Find where the given text appears and provide that cell's center as [X, Y] coordinate. 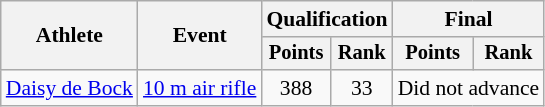
Daisy de Bock [70, 88]
33 [362, 88]
Did not advance [469, 88]
388 [296, 88]
Final [469, 19]
Event [200, 36]
Athlete [70, 36]
10 m air rifle [200, 88]
Qualification [326, 19]
